Determine the [X, Y] coordinate at the center of the cell enclosing the given text.  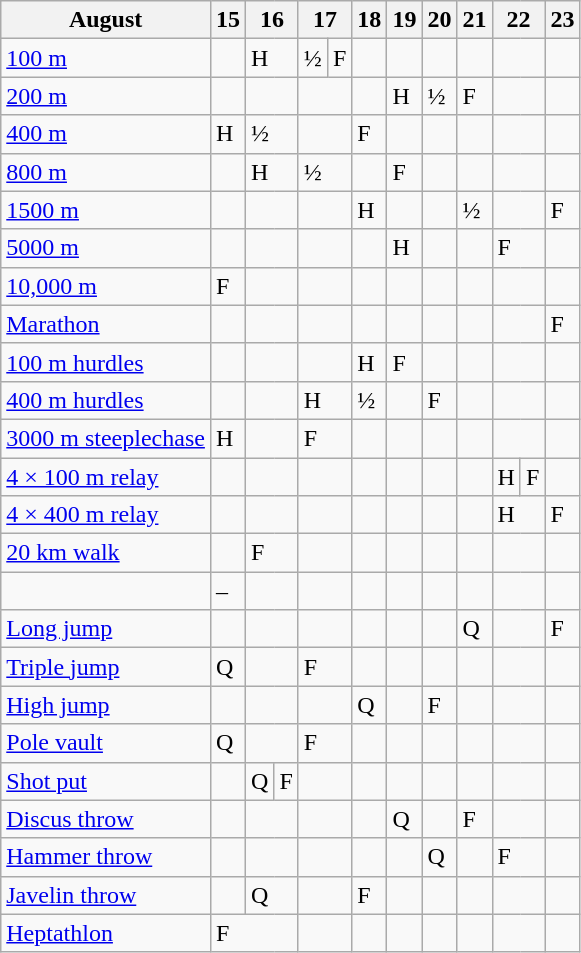
Pole vault [106, 743]
High jump [106, 705]
4 × 100 m relay [106, 477]
100 m [106, 58]
100 m hurdles [106, 362]
21 [474, 20]
800 m [106, 172]
4 × 400 m relay [106, 515]
18 [370, 20]
Discus throw [106, 819]
Javelin throw [106, 895]
1500 m [106, 210]
20 [440, 20]
22 [518, 20]
400 m hurdles [106, 400]
23 [562, 20]
16 [272, 20]
200 m [106, 96]
20 km walk [106, 553]
Heptathlon [106, 933]
15 [228, 20]
17 [324, 20]
– [228, 591]
Long jump [106, 629]
Shot put [106, 781]
Hammer throw [106, 857]
5000 m [106, 248]
Marathon [106, 324]
10,000 m [106, 286]
3000 m steeplechase [106, 438]
19 [404, 20]
400 m [106, 134]
Triple jump [106, 667]
August [106, 20]
